Return (x, y) of the center of cell containing provided text 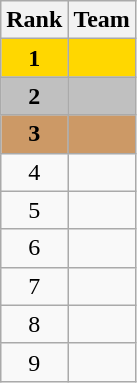
9 (34, 362)
1 (34, 58)
4 (34, 172)
7 (34, 286)
2 (34, 96)
5 (34, 210)
6 (34, 248)
8 (34, 324)
Team (102, 20)
3 (34, 134)
Rank (34, 20)
